Determine the (x, y) coordinate at the center of the cell enclosing the given text.  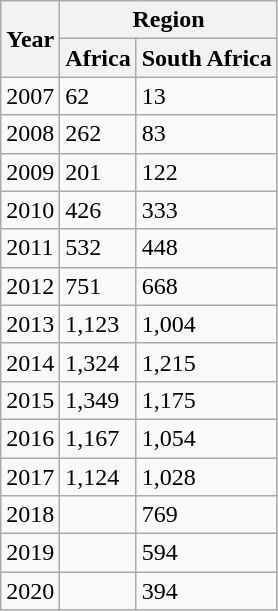
333 (206, 210)
13 (206, 96)
Africa (98, 58)
2018 (30, 515)
62 (98, 96)
262 (98, 134)
1,028 (206, 477)
2007 (30, 96)
532 (98, 248)
668 (206, 286)
2019 (30, 553)
594 (206, 553)
394 (206, 591)
1,215 (206, 362)
2020 (30, 591)
2015 (30, 400)
201 (98, 172)
448 (206, 248)
2012 (30, 286)
2011 (30, 248)
2009 (30, 172)
2016 (30, 438)
2010 (30, 210)
1,324 (98, 362)
122 (206, 172)
751 (98, 286)
2013 (30, 324)
South Africa (206, 58)
1,167 (98, 438)
83 (206, 134)
2014 (30, 362)
Year (30, 39)
1,054 (206, 438)
1,124 (98, 477)
2017 (30, 477)
769 (206, 515)
1,004 (206, 324)
1,175 (206, 400)
426 (98, 210)
1,349 (98, 400)
2008 (30, 134)
Region (168, 20)
1,123 (98, 324)
